Identify which cell holds the provided text, then report its (X, Y) central coordinate. 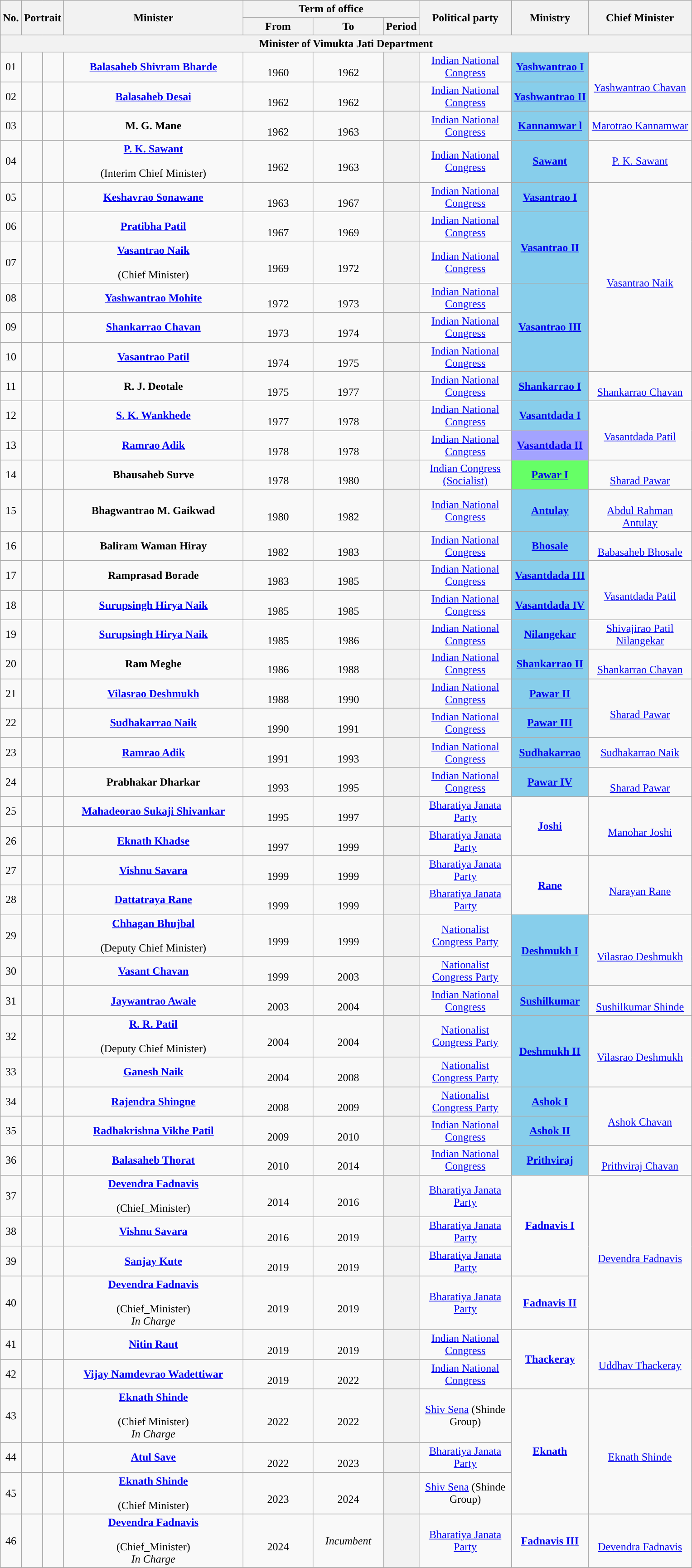
From (278, 26)
Eknath (550, 1451)
Sudhakarrao (550, 752)
35 (11, 1131)
Vasant Chavan (153, 971)
Shivajirao Patil Nilangekar (640, 635)
27 (11, 870)
Incumbent (348, 1541)
Pawar III (550, 723)
Bhausaheb Surve (153, 475)
07 (11, 262)
43 (11, 1416)
Fadnavis I (550, 1225)
Ram Meghe (153, 664)
34 (11, 1102)
Eknath Shinde (640, 1451)
Deshmukh II (550, 1051)
29 (11, 936)
Vasantdada III (550, 576)
Balasaheb Desai (153, 96)
Period (402, 26)
P. K. Sawant (Interim Chief Minister) (153, 161)
Babasaheb Bhosale (640, 546)
Radhakrishna Vikhe Patil (153, 1131)
R. J. Deotale (153, 386)
Balasaheb Thorat (153, 1160)
Eknath Shinde (Chief Minister)In Charge (153, 1416)
Devendra Fadnavis (Chief_Minister) (153, 1196)
Nilangekar (550, 635)
Ashok II (550, 1131)
Vasantrao III (550, 327)
Ashok I (550, 1102)
To (348, 26)
Portrait (43, 18)
Rane (550, 885)
Yashwantrao Mohite (153, 297)
Vasantrao I (550, 197)
Atul Save (153, 1458)
09 (11, 327)
25 (11, 811)
Keshavrao Sonawane (153, 197)
17 (11, 576)
Sushilkumar Shinde (640, 1001)
15 (11, 510)
Yashwantrao Chavan (640, 82)
23 (11, 752)
04 (11, 161)
37 (11, 1196)
Baliram Waman Hiray (153, 546)
Kannamwar l (550, 126)
16 (11, 546)
08 (11, 297)
Political party (465, 18)
Mahadeorao Sukaji Shivankar (153, 811)
Vasantrao Patil (153, 356)
Vasantrao II (550, 248)
Eknath Khadse (153, 840)
Indian Congress (Socialist) (465, 475)
44 (11, 1458)
40 (11, 1303)
Ganesh Naik (153, 1072)
Prithviraj Chavan (640, 1160)
R. R. Patil (Deputy Chief Minister) (153, 1036)
03 (11, 126)
Vijay Namdevrao Wadettiwar (153, 1374)
Ramprasad Borade (153, 576)
46 (11, 1541)
18 (11, 605)
33 (11, 1072)
Narayan Rane (640, 885)
Dattatraya Rane (153, 900)
38 (11, 1231)
Sawant (550, 161)
Vasantrao Naik (Chief Minister) (153, 262)
Pawar IV (550, 782)
19 (11, 635)
No. (11, 18)
1960 (278, 67)
P. K. Sawant (640, 161)
02 (11, 96)
Prithviraj (550, 1160)
Yashwantrao II (550, 96)
12 (11, 416)
Balasaheb Shivram Bharde (153, 67)
42 (11, 1374)
28 (11, 900)
45 (11, 1493)
Antulay (550, 510)
Jaywantrao Awale (153, 1001)
05 (11, 197)
Chhagan Bhujbal (Deputy Chief Minister) (153, 936)
41 (11, 1345)
Pawar II (550, 694)
Vasantdada I (550, 416)
Prabhakar Dharkar (153, 782)
Joshi (550, 826)
Ministry (550, 18)
21 (11, 694)
22 (11, 723)
Deshmukh I (550, 950)
Sushilkumar (550, 1001)
10 (11, 356)
Fadnavis II (550, 1303)
Fadnavis III (550, 1541)
Minister (153, 18)
Manohar Joshi (640, 826)
Vasantrao Naik (640, 277)
Shankarrao I (550, 386)
Rajendra Shingne (153, 1102)
Pratibha Patil (153, 227)
Pawar I (550, 475)
Ashok Chavan (640, 1116)
14 (11, 475)
01 (11, 67)
32 (11, 1036)
Bhosale (550, 546)
20 (11, 664)
Minister of Vimukta Jati Department (346, 44)
Vasantdada II (550, 445)
Uddhav Thackeray (640, 1359)
13 (11, 445)
Term of office (331, 9)
Bhagwantrao M. Gaikwad (153, 510)
26 (11, 840)
Sanjay Kute (153, 1261)
Yashwantrao I (550, 67)
Chief Minister (640, 18)
06 (11, 227)
30 (11, 971)
Vasantdada IV (550, 605)
Abdul Rahman Antulay (640, 510)
S. K. Wankhede (153, 416)
Thackeray (550, 1359)
Marotrao Kannamwar (640, 126)
M. G. Mane (153, 126)
39 (11, 1261)
Nitin Raut (153, 1345)
11 (11, 386)
36 (11, 1160)
Eknath Shinde (Chief Minister) (153, 1493)
31 (11, 1001)
Shankarrao II (550, 664)
24 (11, 782)
